Return (X, Y) of the center of cell containing provided text 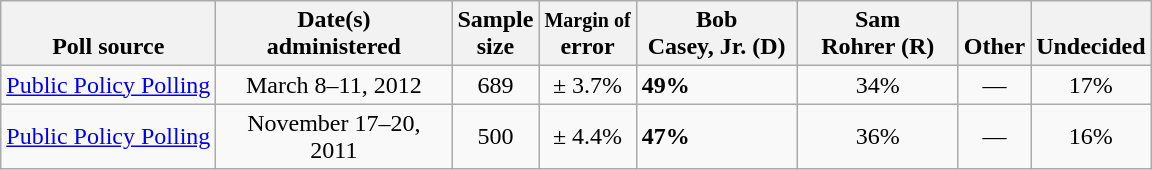
Undecided (1091, 34)
SamRohrer (R) (878, 34)
689 (496, 85)
November 17–20, 2011 (334, 136)
Other (994, 34)
Poll source (108, 34)
16% (1091, 136)
Samplesize (496, 34)
34% (878, 85)
500 (496, 136)
47% (716, 136)
± 3.7% (588, 85)
± 4.4% (588, 136)
March 8–11, 2012 (334, 85)
49% (716, 85)
Bob Casey, Jr. (D) (716, 34)
36% (878, 136)
Margin oferror (588, 34)
Date(s)administered (334, 34)
17% (1091, 85)
